Detect which cell encompasses the target text, then output its [x, y] center coordinate. 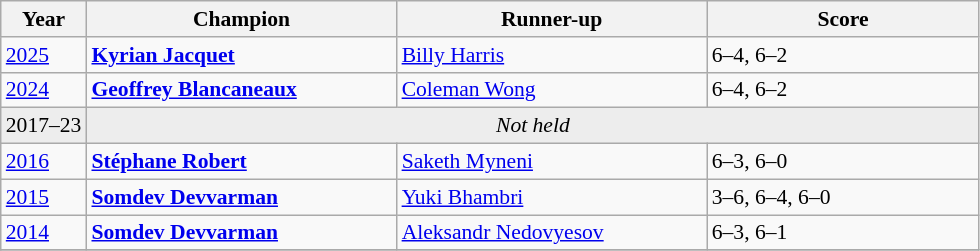
Coleman Wong [552, 90]
Yuki Bhambri [552, 197]
2025 [44, 55]
Billy Harris [552, 55]
Aleksandr Nedovyesov [552, 233]
2016 [44, 162]
Not held [532, 126]
2014 [44, 233]
Runner-up [552, 19]
3–6, 6–4, 6–0 [844, 197]
6–3, 6–0 [844, 162]
Kyrian Jacquet [241, 55]
Stéphane Robert [241, 162]
Geoffrey Blancaneaux [241, 90]
Saketh Myneni [552, 162]
6–3, 6–1 [844, 233]
2015 [44, 197]
Score [844, 19]
Champion [241, 19]
2024 [44, 90]
Year [44, 19]
2017–23 [44, 126]
